Locate the cell with the specified text and output its [X, Y] center coordinate. 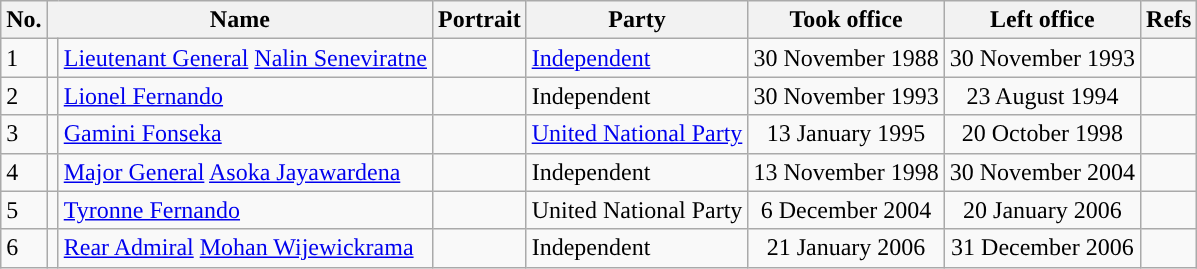
Name [240, 20]
Left office [1042, 20]
Took office [846, 20]
Refs [1169, 20]
5 [24, 210]
20 October 1998 [1042, 134]
13 November 1998 [846, 172]
Lionel Fernando [245, 96]
30 November 2004 [1042, 172]
30 November 1988 [846, 58]
Party [637, 20]
3 [24, 134]
Portrait [479, 20]
4 [24, 172]
13 January 1995 [846, 134]
31 December 2006 [1042, 248]
6 December 2004 [846, 210]
21 January 2006 [846, 248]
2 [24, 96]
Tyronne Fernando [245, 210]
No. [24, 20]
6 [24, 248]
1 [24, 58]
Rear Admiral Mohan Wijewickrama [245, 248]
Gamini Fonseka [245, 134]
20 January 2006 [1042, 210]
Lieutenant General Nalin Seneviratne [245, 58]
Major General Asoka Jayawardena [245, 172]
23 August 1994 [1042, 96]
